Search for the cell housing the specified text and yield its [x, y] center coordinate. 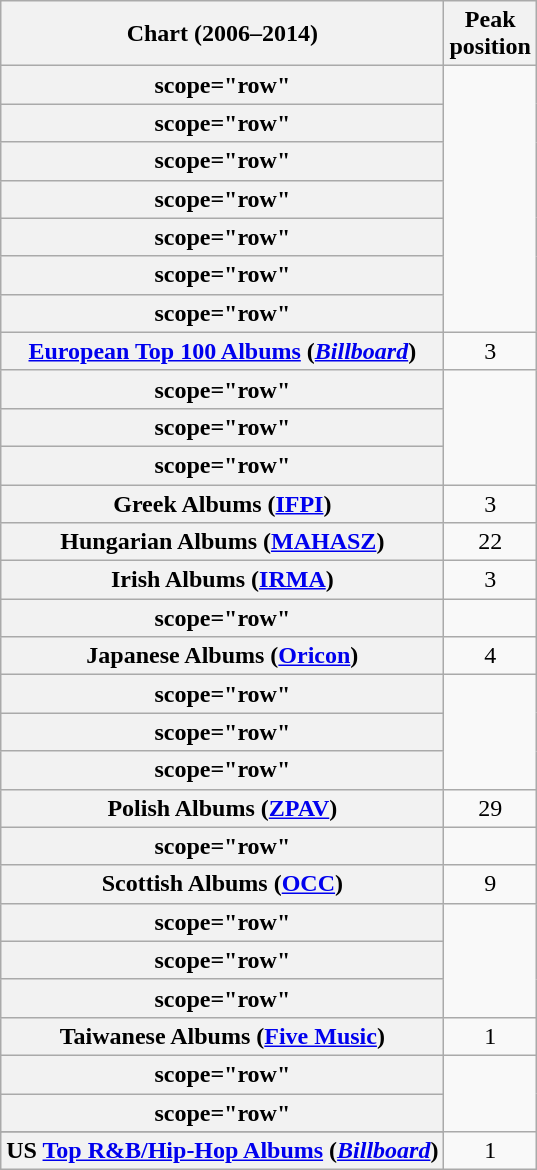
4 [490, 656]
Polish Albums (ZPAV) [222, 808]
European Top 100 Albums (Billboard) [222, 351]
22 [490, 542]
Peakposition [490, 34]
US Top R&B/Hip-Hop Albums (Billboard) [222, 1151]
9 [490, 884]
Japanese Albums (Oricon) [222, 656]
Chart (2006–2014) [222, 34]
Irish Albums (IRMA) [222, 580]
Taiwanese Albums (Five Music) [222, 1036]
Scottish Albums (OCC) [222, 884]
Greek Albums (IFPI) [222, 503]
Hungarian Albums (MAHASZ) [222, 542]
29 [490, 808]
